Find where the given text appears and provide that cell's center as [X, Y] coordinate. 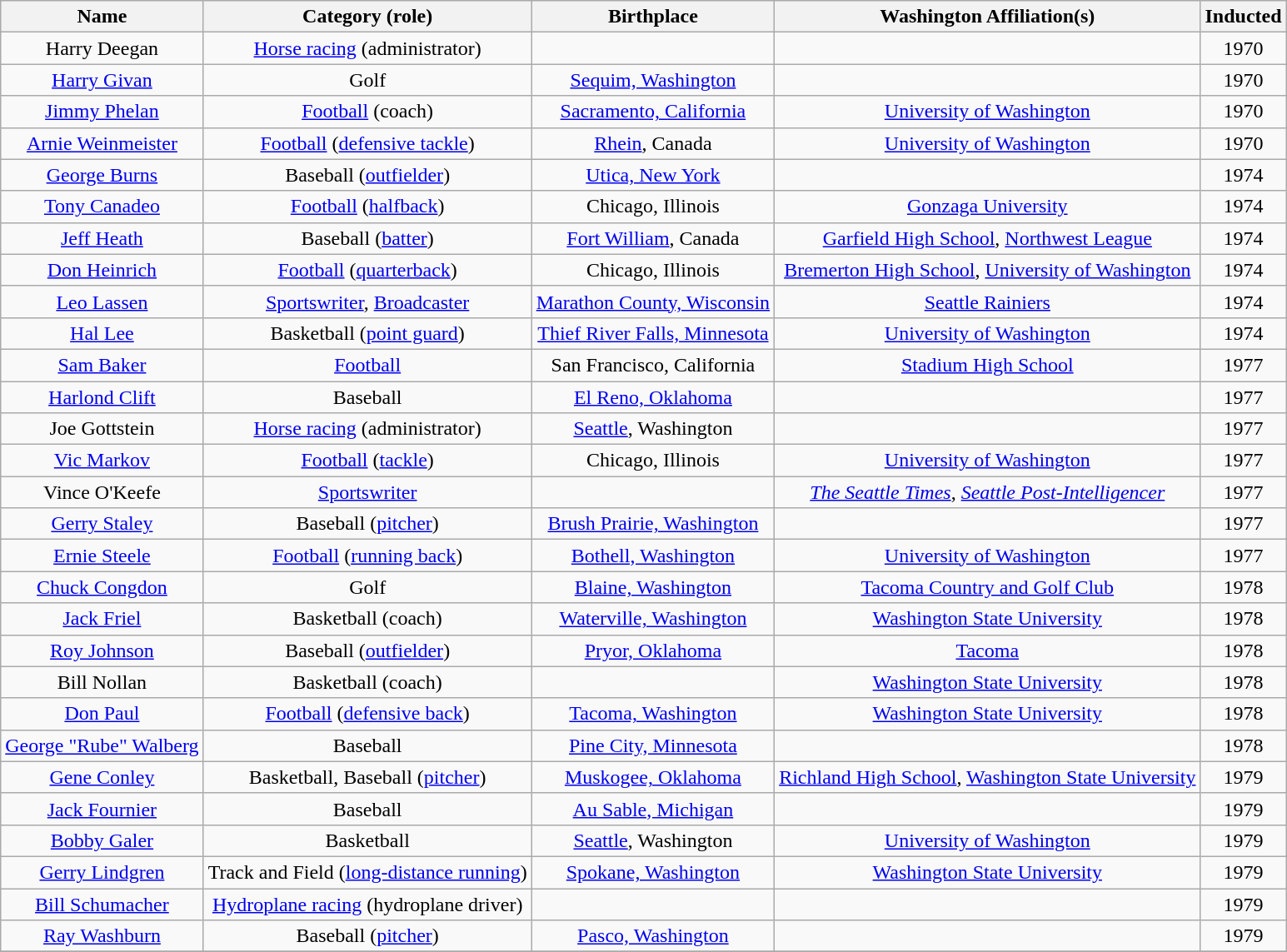
Garfield High School, Northwest League [988, 238]
Sacramento, California [653, 112]
Don Heinrich [102, 270]
Football (coach) [367, 112]
Ernie Steele [102, 556]
Jimmy Phelan [102, 112]
Football [367, 365]
Richland High School, Washington State University [988, 777]
Bill Nollan [102, 682]
Harry Givan [102, 80]
Football (defensive back) [367, 714]
Seattle Rainiers [988, 302]
Arnie Weinmeister [102, 143]
Vince O'Keefe [102, 492]
Hal Lee [102, 333]
George Burns [102, 175]
Vic Markov [102, 461]
Bobby Galer [102, 840]
Football (running back) [367, 556]
Gerry Lindgren [102, 872]
Harry Deegan [102, 48]
Hydroplane racing (hydroplane driver) [367, 904]
Ray Washburn [102, 936]
Tacoma [988, 650]
Stadium High School [988, 365]
Name [102, 17]
Muskogee, Oklahoma [653, 777]
Football (halfback) [367, 207]
Pryor, Oklahoma [653, 650]
Football (tackle) [367, 461]
Football (defensive tackle) [367, 143]
George "Rube" Walberg [102, 745]
Birthplace [653, 17]
Utica, New York [653, 175]
Track and Field (long-distance running) [367, 872]
El Reno, Oklahoma [653, 397]
Sportswriter [367, 492]
Jack Fournier [102, 809]
Tony Canadeo [102, 207]
Don Paul [102, 714]
Fort William, Canada [653, 238]
Gonzaga University [988, 207]
Bremerton High School, University of Washington [988, 270]
Tacoma, Washington [653, 714]
Bill Schumacher [102, 904]
Sequim, Washington [653, 80]
Gene Conley [102, 777]
Washington Affiliation(s) [988, 17]
Gerry Staley [102, 524]
Rhein, Canada [653, 143]
Harlond Clift [102, 397]
Spokane, Washington [653, 872]
Pasco, Washington [653, 936]
Football (quarterback) [367, 270]
Leo Lassen [102, 302]
Roy Johnson [102, 650]
Basketball, Baseball (pitcher) [367, 777]
Bothell, Washington [653, 556]
Category (role) [367, 17]
Basketball [367, 840]
Pine City, Minnesota [653, 745]
Baseball (batter) [367, 238]
Waterville, Washington [653, 619]
Sportswriter, Broadcaster [367, 302]
Tacoma Country and Golf Club [988, 587]
Jack Friel [102, 619]
Basketball (point guard) [367, 333]
Joe Gottstein [102, 429]
Brush Prairie, Washington [653, 524]
Au Sable, Michigan [653, 809]
Blaine, Washington [653, 587]
The Seattle Times, Seattle Post-Intelligencer [988, 492]
Inducted [1243, 17]
Marathon County, Wisconsin [653, 302]
San Francisco, California [653, 365]
Thief River Falls, Minnesota [653, 333]
Sam Baker [102, 365]
Jeff Heath [102, 238]
Chuck Congdon [102, 587]
